For the text-containing cell, return its midpoint in [X, Y] coordinate format. 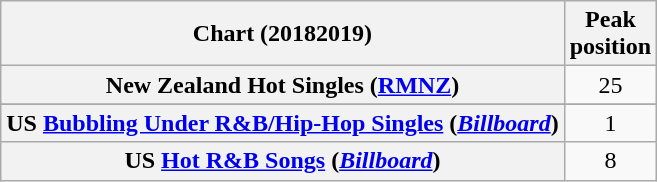
New Zealand Hot Singles (RMNZ) [282, 85]
US Bubbling Under R&B/Hip-Hop Singles (Billboard) [282, 123]
Chart (20182019) [282, 34]
Peak position [610, 34]
1 [610, 123]
US Hot R&B Songs (Billboard) [282, 161]
25 [610, 85]
8 [610, 161]
